Search for the cell housing the specified text and yield its [X, Y] center coordinate. 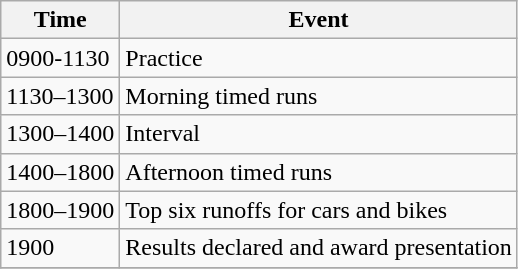
Top six runoffs for cars and bikes [319, 210]
Event [319, 20]
1400–1800 [60, 172]
1300–1400 [60, 134]
Results declared and award presentation [319, 248]
Morning timed runs [319, 96]
Afternoon timed runs [319, 172]
Interval [319, 134]
Time [60, 20]
1900 [60, 248]
1800–1900 [60, 210]
1130–1300 [60, 96]
0900-1130 [60, 58]
Practice [319, 58]
